Scan for the cell matching the given text and deliver its (x, y) coordinate at center. 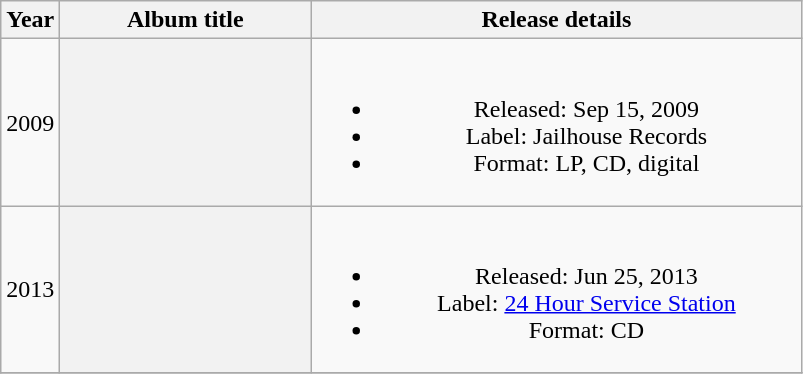
2009 (30, 122)
Released: Sep 15, 2009Label: Jailhouse RecordsFormat: LP, CD, digital (556, 122)
2013 (30, 290)
Album title (186, 20)
Release details (556, 20)
Released: Jun 25, 2013Label: 24 Hour Service StationFormat: CD (556, 290)
Year (30, 20)
